Scan for the cell matching the given text and deliver its [X, Y] coordinate at center. 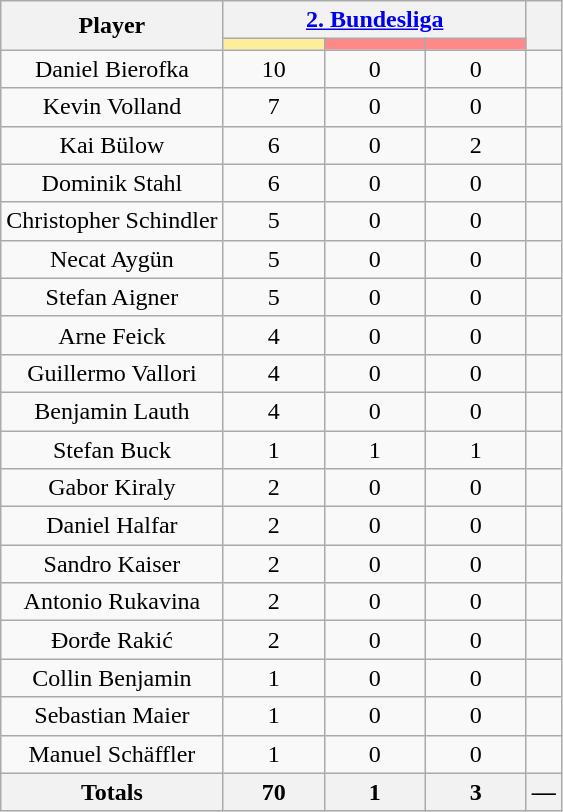
— [544, 792]
Gabor Kiraly [112, 488]
Totals [112, 792]
Kevin Volland [112, 107]
Stefan Aigner [112, 297]
Sandro Kaiser [112, 564]
Đorđe Rakić [112, 640]
Antonio Rukavina [112, 602]
70 [274, 792]
Daniel Halfar [112, 526]
Sebastian Maier [112, 716]
Kai Bülow [112, 145]
Daniel Bierofka [112, 69]
Manuel Schäffler [112, 754]
Christopher Schindler [112, 221]
Benjamin Lauth [112, 411]
3 [476, 792]
Collin Benjamin [112, 678]
Necat Aygün [112, 259]
2. Bundesliga [374, 20]
Stefan Buck [112, 449]
Dominik Stahl [112, 183]
Player [112, 26]
10 [274, 69]
Arne Feick [112, 335]
7 [274, 107]
Guillermo Vallori [112, 373]
